Extract the [X, Y] coordinate from the center of the cell holding the provided text.  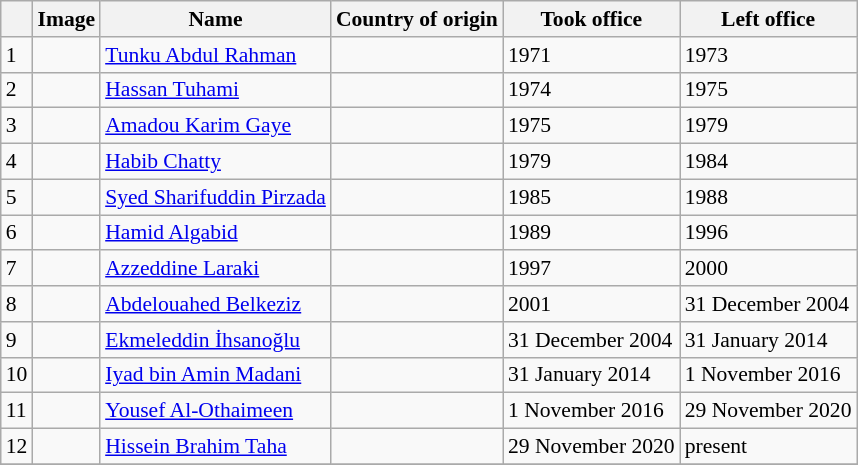
2000 [768, 269]
Ekmeleddin İhsanoğlu [216, 340]
12 [17, 447]
Habib Chatty [216, 162]
Yousef Al-Othaimeen [216, 411]
Abdelouahed Belkeziz [216, 304]
2 [17, 90]
1988 [768, 197]
1984 [768, 162]
6 [17, 233]
3 [17, 126]
Image [66, 19]
2001 [592, 304]
Name [216, 19]
Hassan Tuhami [216, 90]
Iyad bin Amin Madani [216, 375]
Left office [768, 19]
Country of origin [417, 19]
4 [17, 162]
Hissein Brahim Taha [216, 447]
Amadou Karim Gaye [216, 126]
1971 [592, 55]
1973 [768, 55]
Azzeddine Laraki [216, 269]
1974 [592, 90]
Took office [592, 19]
5 [17, 197]
Tunku Abdul Rahman [216, 55]
11 [17, 411]
1985 [592, 197]
10 [17, 375]
9 [17, 340]
present [768, 447]
1 [17, 55]
7 [17, 269]
1989 [592, 233]
1996 [768, 233]
Syed Sharifuddin Pirzada [216, 197]
8 [17, 304]
Hamid Algabid [216, 233]
1997 [592, 269]
